Scan for the cell matching the given text and deliver its [X, Y] coordinate at center. 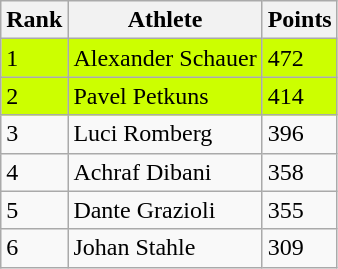
Luci Romberg [165, 134]
414 [300, 96]
358 [300, 172]
5 [34, 210]
3 [34, 134]
Pavel Petkuns [165, 96]
355 [300, 210]
Athlete [165, 20]
2 [34, 96]
309 [300, 248]
396 [300, 134]
1 [34, 58]
6 [34, 248]
Achraf Dibani [165, 172]
Johan Stahle [165, 248]
Dante Grazioli [165, 210]
4 [34, 172]
472 [300, 58]
Rank [34, 20]
Alexander Schauer [165, 58]
Points [300, 20]
